Return the (X, Y) coordinate for the center point of the cell that contains the specified text.  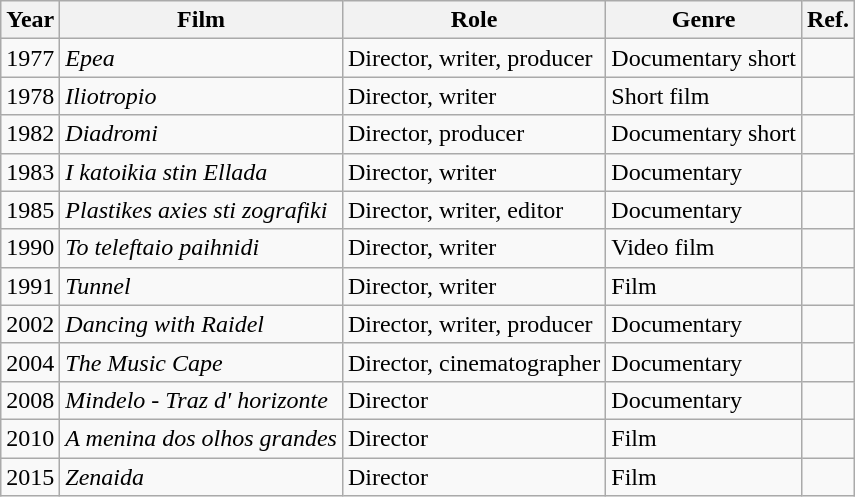
Epea (202, 58)
Genre (704, 20)
2008 (30, 400)
Short film (704, 96)
2015 (30, 477)
I katoikia stin Ellada (202, 172)
Director, writer, editor (474, 210)
2004 (30, 362)
Year (30, 20)
Director, cinematographer (474, 362)
A menina dos olhos grandes (202, 438)
1990 (30, 248)
1991 (30, 286)
2010 (30, 438)
1983 (30, 172)
Dancing with Raidel (202, 324)
1985 (30, 210)
1978 (30, 96)
Tunnel (202, 286)
The Music Cape (202, 362)
Plastikes axies sti zografiki (202, 210)
Diadromi (202, 134)
Video film (704, 248)
Director, producer (474, 134)
To teleftaio paihnidi (202, 248)
Role (474, 20)
Ref. (828, 20)
1982 (30, 134)
2002 (30, 324)
1977 (30, 58)
Iliotropio (202, 96)
Mindelo - Traz d' horizonte (202, 400)
Zenaida (202, 477)
